Scan for the cell matching the given text and deliver its [X, Y] coordinate at center. 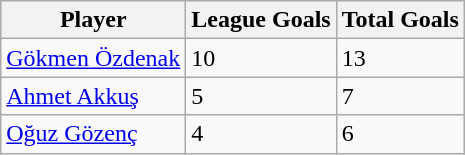
Total Goals [400, 20]
Ahmet Akkuş [94, 96]
13 [400, 58]
10 [261, 58]
Gökmen Özdenak [94, 58]
5 [261, 96]
League Goals [261, 20]
4 [261, 134]
Player [94, 20]
Oğuz Gözenç [94, 134]
7 [400, 96]
6 [400, 134]
